Detect which cell encompasses the target text, then output its [x, y] center coordinate. 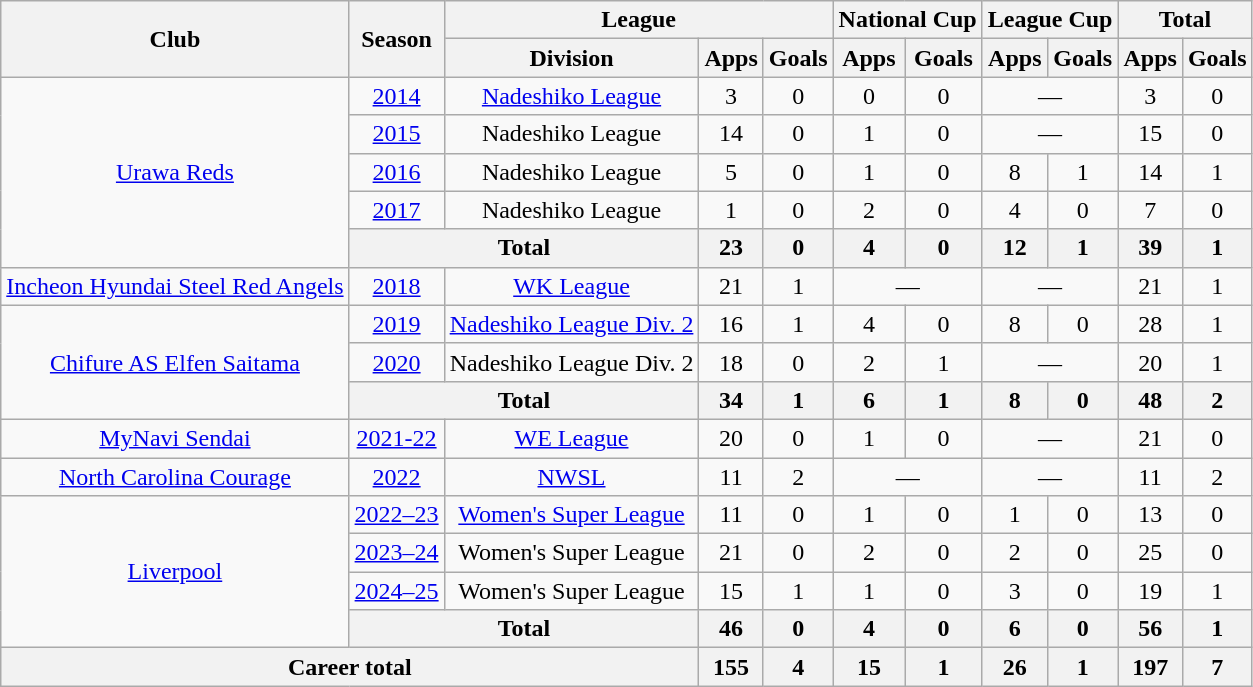
Career total [350, 667]
25 [1150, 553]
46 [731, 629]
28 [1150, 324]
WE League [572, 438]
2022 [396, 477]
2023–24 [396, 553]
2018 [396, 286]
2019 [396, 324]
197 [1150, 667]
Season [396, 39]
Division [572, 58]
MyNavi Sendai [175, 438]
2016 [396, 172]
Liverpool [175, 572]
48 [1150, 400]
39 [1150, 248]
19 [1150, 591]
18 [731, 362]
26 [1014, 667]
2014 [396, 96]
North Carolina Courage [175, 477]
2024–25 [396, 591]
League Cup [1050, 20]
5 [731, 172]
League [638, 20]
16 [731, 324]
WK League [572, 286]
Club [175, 39]
2020 [396, 362]
155 [731, 667]
56 [1150, 629]
Chifure AS Elfen Saitama [175, 362]
National Cup [908, 20]
13 [1150, 515]
12 [1014, 248]
Incheon Hyundai Steel Red Angels [175, 286]
Urawa Reds [175, 172]
NWSL [572, 477]
23 [731, 248]
2015 [396, 134]
2022–23 [396, 515]
34 [731, 400]
2021-22 [396, 438]
2017 [396, 210]
